For the text-containing cell, return its midpoint in [X, Y] coordinate format. 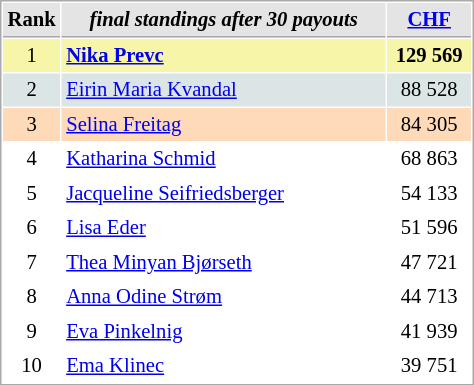
Lisa Eder [224, 228]
Anna Odine Strøm [224, 296]
9 [32, 332]
6 [32, 228]
68 863 [429, 158]
Eirin Maria Kvandal [224, 90]
Katharina Schmid [224, 158]
final standings after 30 payouts [224, 20]
Jacqueline Seifriedsberger [224, 194]
44 713 [429, 296]
8 [32, 296]
54 133 [429, 194]
47 721 [429, 262]
88 528 [429, 90]
41 939 [429, 332]
4 [32, 158]
Rank [32, 20]
7 [32, 262]
10 [32, 366]
129 569 [429, 56]
2 [32, 90]
Ema Klinec [224, 366]
3 [32, 124]
84 305 [429, 124]
51 596 [429, 228]
39 751 [429, 366]
Eva Pinkelnig [224, 332]
5 [32, 194]
Thea Minyan Bjørseth [224, 262]
Selina Freitag [224, 124]
CHF [429, 20]
Nika Prevc [224, 56]
1 [32, 56]
